Output the [X, Y] coordinate of the center of the cell containing the given text.  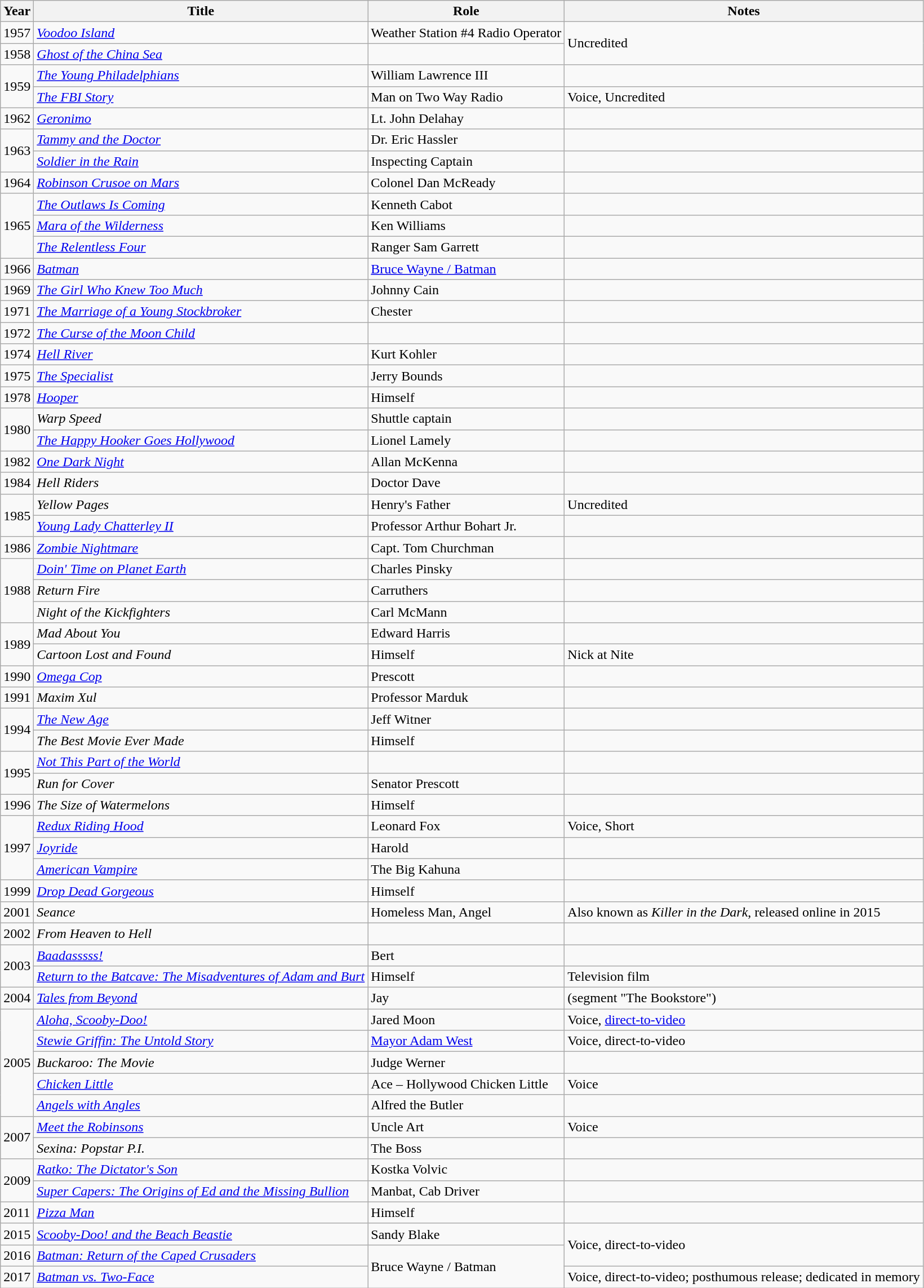
The FBI Story [201, 97]
Manbat, Cab Driver [467, 1191]
Alfred the Butler [467, 1105]
1988 [17, 590]
Ranger Sam Garrett [467, 247]
Run for Cover [201, 784]
Omega Cop [201, 676]
Jay [467, 998]
William Lawrence III [467, 76]
1984 [17, 483]
Shuttle captain [467, 419]
One Dark Night [201, 462]
Notes [744, 11]
Uncle Art [467, 1127]
The Outlaws Is Coming [201, 204]
Hell Riders [201, 483]
1996 [17, 805]
Capt. Tom Churchman [467, 547]
Charles Pinsky [467, 569]
Aloha, Scooby-Doo! [201, 1020]
Hooper [201, 397]
Year [17, 11]
Professor Marduk [467, 698]
American Vampire [201, 869]
Edward Harris [467, 634]
1982 [17, 462]
1971 [17, 312]
Leonard Fox [467, 826]
Stewie Griffin: The Untold Story [201, 1041]
Nick at Nite [744, 655]
Voodoo Island [201, 33]
The Boss [467, 1148]
Johnny Cain [467, 290]
Cartoon Lost and Found [201, 655]
Chicken Little [201, 1084]
Bert [467, 955]
Night of the Kickfighters [201, 612]
Yellow Pages [201, 504]
Kurt Kohler [467, 355]
Zombie Nightmare [201, 547]
The Marriage of a Young Stockbroker [201, 312]
Tammy and the Doctor [201, 140]
1991 [17, 698]
Doctor Dave [467, 483]
Meet the Robinsons [201, 1127]
Henry's Father [467, 504]
1986 [17, 547]
1990 [17, 676]
Not This Part of the World [201, 762]
2009 [17, 1180]
1963 [17, 151]
Lt. John Delahay [467, 118]
2016 [17, 1255]
(segment "The Bookstore") [744, 998]
Ace – Hollywood Chicken Little [467, 1084]
Super Capers: The Origins of Ed and the Missing Bullion [201, 1191]
Return Fire [201, 590]
1965 [17, 225]
Doin' Time on Planet Earth [201, 569]
Also known as Killer in the Dark, released online in 2015 [744, 912]
Return to the Batcave: The Misadventures of Adam and Burt [201, 977]
Inspecting Captain [467, 161]
2004 [17, 998]
Colonel Dan McReady [467, 183]
Harold [467, 848]
2005 [17, 1063]
Judge Werner [467, 1063]
1980 [17, 430]
The Young Philadelphians [201, 76]
Professor Arthur Bohart Jr. [467, 526]
1957 [17, 33]
The Best Movie Ever Made [201, 741]
The Curse of the Moon Child [201, 333]
The Size of Watermelons [201, 805]
The New Age [201, 719]
2017 [17, 1277]
Joyride [201, 848]
Dr. Eric Hassler [467, 140]
Carruthers [467, 590]
Lionel Lamely [467, 440]
2015 [17, 1234]
Mayor Adam West [467, 1041]
Voice, Short [744, 826]
Homeless Man, Angel [467, 912]
1978 [17, 397]
Batman vs. Two-Face [201, 1277]
Man on Two Way Radio [467, 97]
1969 [17, 290]
Ken Williams [467, 225]
Kostka Volvic [467, 1170]
The Specialist [201, 376]
Young Lady Chatterley II [201, 526]
1962 [17, 118]
Kenneth Cabot [467, 204]
Batman [201, 269]
Sandy Blake [467, 1234]
Voice, Uncredited [744, 97]
1972 [17, 333]
Mara of the Wilderness [201, 225]
Voice, direct-to-video; posthumous release; dedicated in memory [744, 1277]
Carl McMann [467, 612]
Angels with Angles [201, 1105]
Mad About You [201, 634]
Pizza Man [201, 1212]
Chester [467, 312]
1985 [17, 515]
1975 [17, 376]
From Heaven to Hell [201, 933]
Scooby-Doo! and the Beach Beastie [201, 1234]
Soldier in the Rain [201, 161]
1974 [17, 355]
1995 [17, 773]
1999 [17, 891]
1994 [17, 730]
Drop Dead Gorgeous [201, 891]
Buckaroo: The Movie [201, 1063]
1964 [17, 183]
The Girl Who Knew Too Much [201, 290]
2001 [17, 912]
Title [201, 11]
Jerry Bounds [467, 376]
Batman: Return of the Caped Crusaders [201, 1255]
Seance [201, 912]
The Relentless Four [201, 247]
1989 [17, 644]
Robinson Crusoe on Mars [201, 183]
Senator Prescott [467, 784]
Sexina: Popstar P.I. [201, 1148]
2007 [17, 1137]
Allan McKenna [467, 462]
Jared Moon [467, 1020]
The Big Kahuna [467, 869]
2003 [17, 966]
Warp Speed [201, 419]
Prescott [467, 676]
Geronimo [201, 118]
The Happy Hooker Goes Hollywood [201, 440]
1959 [17, 86]
2011 [17, 1212]
Role [467, 11]
Weather Station #4 Radio Operator [467, 33]
1958 [17, 54]
Tales from Beyond [201, 998]
Redux Riding Hood [201, 826]
Ghost of the China Sea [201, 54]
1997 [17, 848]
1966 [17, 269]
Ratko: The Dictator's Son [201, 1170]
Television film [744, 977]
2002 [17, 933]
Hell River [201, 355]
Baadasssss! [201, 955]
Jeff Witner [467, 719]
Maxim Xul [201, 698]
